From the cell containing the given text, extract its center point as [X, Y] coordinate. 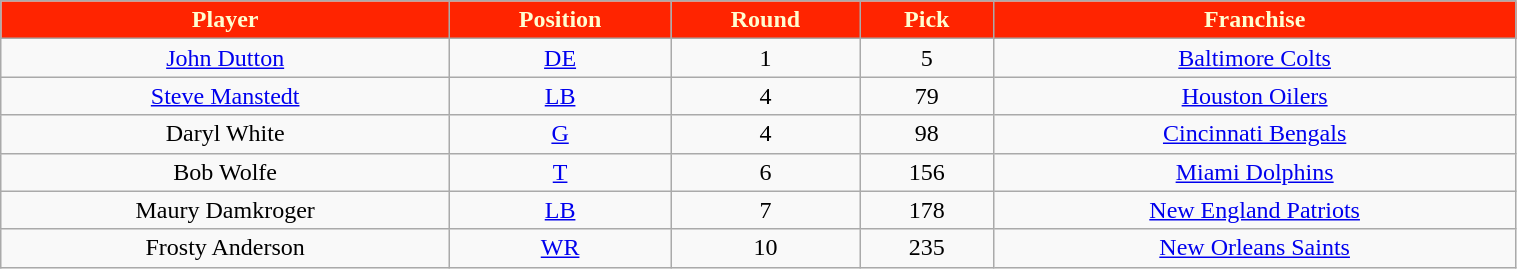
Player [226, 20]
Baltimore Colts [1254, 58]
T [560, 172]
Bob Wolfe [226, 172]
6 [766, 172]
178 [926, 210]
Franchise [1254, 20]
Steve Manstedt [226, 96]
DE [560, 58]
1 [766, 58]
New Orleans Saints [1254, 248]
Round [766, 20]
235 [926, 248]
Daryl White [226, 134]
G [560, 134]
Miami Dolphins [1254, 172]
Frosty Anderson [226, 248]
New England Patriots [1254, 210]
Houston Oilers [1254, 96]
WR [560, 248]
156 [926, 172]
98 [926, 134]
Cincinnati Bengals [1254, 134]
Maury Damkroger [226, 210]
7 [766, 210]
79 [926, 96]
5 [926, 58]
Pick [926, 20]
John Dutton [226, 58]
Position [560, 20]
10 [766, 248]
